Determine the [X, Y] coordinate at the center of the cell enclosing the given text.  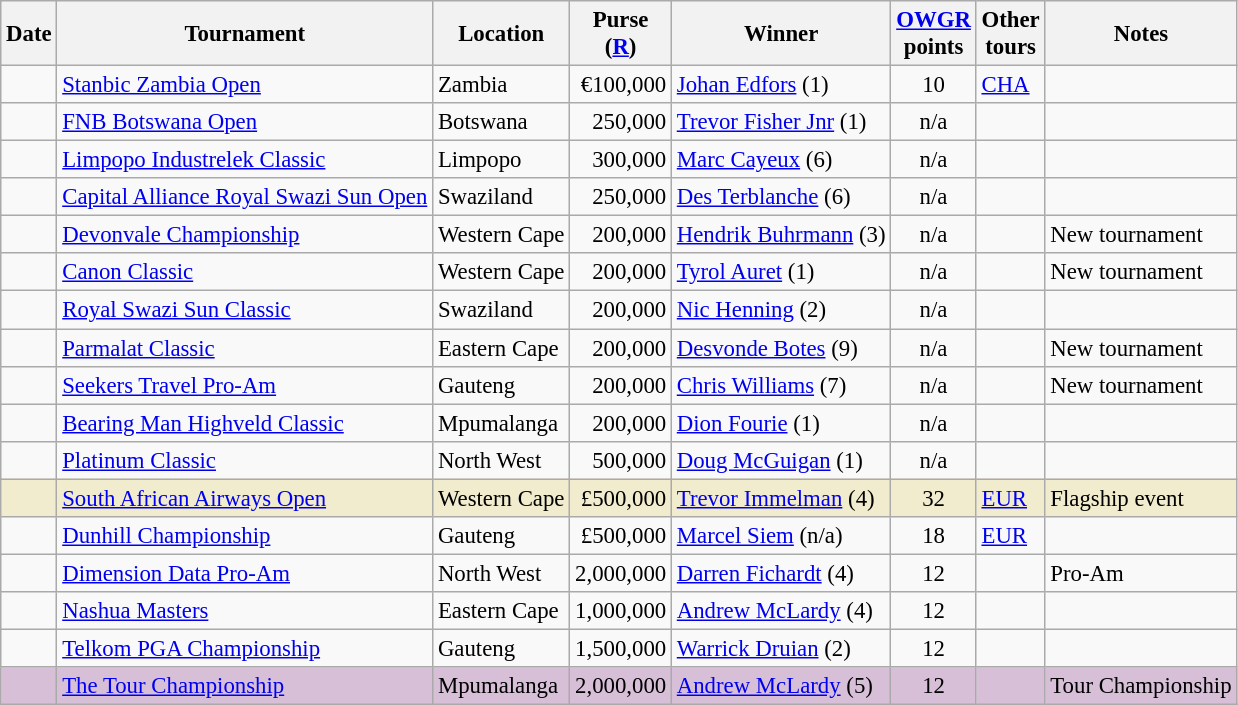
Notes [1141, 34]
Marcel Siem (n/a) [780, 536]
Bearing Man Highveld Classic [245, 423]
The Tour Championship [245, 686]
Trevor Fisher Jnr (1) [780, 122]
Andrew McLardy (4) [780, 611]
Canon Classic [245, 273]
Othertours [1010, 34]
Nashua Masters [245, 611]
Tournament [245, 34]
Pro-Am [1141, 573]
Limpopo Industrelek Classic [245, 160]
Seekers Travel Pro-Am [245, 385]
Flagship event [1141, 498]
Limpopo [502, 160]
Tyrol Auret (1) [780, 273]
1,500,000 [621, 648]
10 [934, 85]
Purse(R) [621, 34]
Doug McGuigan (1) [780, 460]
500,000 [621, 460]
Nic Henning (2) [780, 310]
Dion Fourie (1) [780, 423]
Tour Championship [1141, 686]
CHA [1010, 85]
Hendrik Buhrmann (3) [780, 235]
Johan Edfors (1) [780, 85]
South African Airways Open [245, 498]
Desvonde Botes (9) [780, 348]
Darren Fichardt (4) [780, 573]
1,000,000 [621, 611]
€100,000 [621, 85]
Botswana [502, 122]
Dunhill Championship [245, 536]
Parmalat Classic [245, 348]
Stanbic Zambia Open [245, 85]
Des Terblanche (6) [780, 197]
Dimension Data Pro-Am [245, 573]
Location [502, 34]
Marc Cayeux (6) [780, 160]
Platinum Classic [245, 460]
Chris Williams (7) [780, 385]
Capital Alliance Royal Swazi Sun Open [245, 197]
Winner [780, 34]
Devonvale Championship [245, 235]
Telkom PGA Championship [245, 648]
32 [934, 498]
Trevor Immelman (4) [780, 498]
Royal Swazi Sun Classic [245, 310]
300,000 [621, 160]
Warrick Druian (2) [780, 648]
18 [934, 536]
Andrew McLardy (5) [780, 686]
FNB Botswana Open [245, 122]
OWGRpoints [934, 34]
Date [29, 34]
Zambia [502, 85]
